For the text-containing cell, return its midpoint in [x, y] coordinate format. 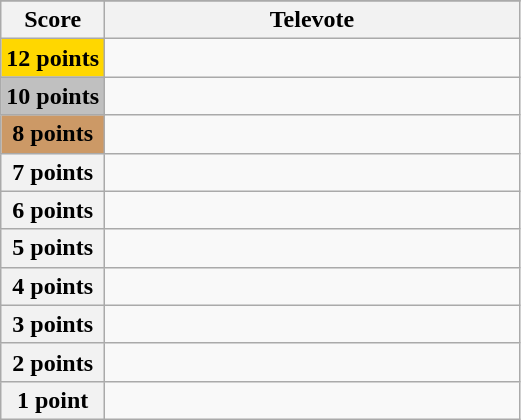
Score [53, 20]
5 points [53, 248]
7 points [53, 172]
3 points [53, 324]
6 points [53, 210]
8 points [53, 134]
4 points [53, 286]
Televote [312, 20]
1 point [53, 400]
12 points [53, 58]
10 points [53, 96]
2 points [53, 362]
